Provide the (X, Y) coordinate of the cell's center where the given text is located.  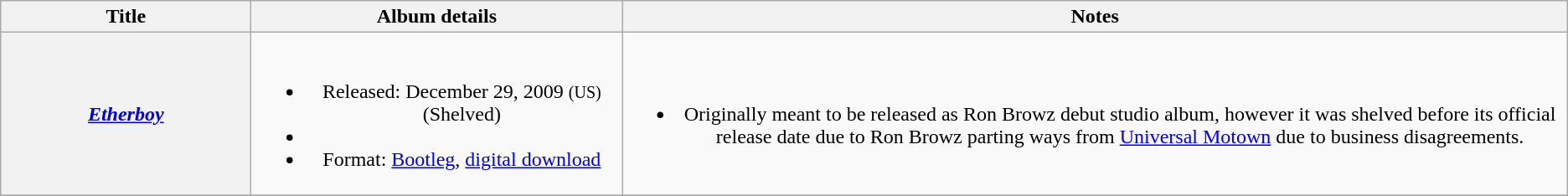
Album details (437, 17)
Title (126, 17)
Released: December 29, 2009 (US) (Shelved)Format: Bootleg, digital download (437, 114)
Notes (1095, 17)
Etherboy (126, 114)
